Pinpoint the cell where the given text exists, returning its [x, y] midpoint coordinate. 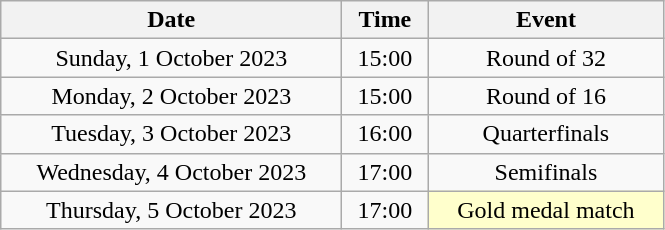
Semifinals [546, 172]
Date [172, 20]
Event [546, 20]
Round of 32 [546, 58]
Round of 16 [546, 96]
Wednesday, 4 October 2023 [172, 172]
Gold medal match [546, 210]
Monday, 2 October 2023 [172, 96]
Tuesday, 3 October 2023 [172, 134]
Time [385, 20]
16:00 [385, 134]
Sunday, 1 October 2023 [172, 58]
Thursday, 5 October 2023 [172, 210]
Quarterfinals [546, 134]
